Determine the (x, y) coordinate at the center of the cell enclosing the given text.  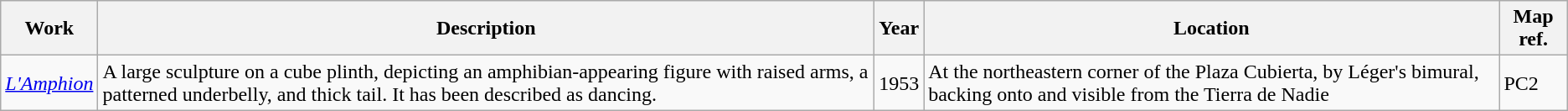
L'Amphion (49, 82)
At the northeastern corner of the Plaza Cubierta, by Léger's bimural, backing onto and visible from the Tierra de Nadie (1211, 82)
Work (49, 29)
Description (486, 29)
Year (900, 29)
1953 (900, 82)
Map ref. (1533, 29)
PC2 (1533, 82)
Location (1211, 29)
